Find where the given text appears and provide that cell's center as (x, y) coordinate. 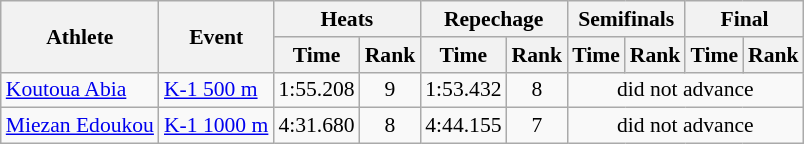
7 (538, 126)
4:31.680 (316, 126)
Heats (346, 19)
4:44.155 (463, 126)
1:53.432 (463, 90)
1:55.208 (316, 90)
Athlete (80, 36)
Event (216, 36)
Miezan Edoukou (80, 126)
9 (390, 90)
Final (744, 19)
K-1 500 m (216, 90)
Semifinals (626, 19)
Koutoua Abia (80, 90)
Repechage (494, 19)
K-1 1000 m (216, 126)
